Return [X, Y] of the center of cell containing provided text 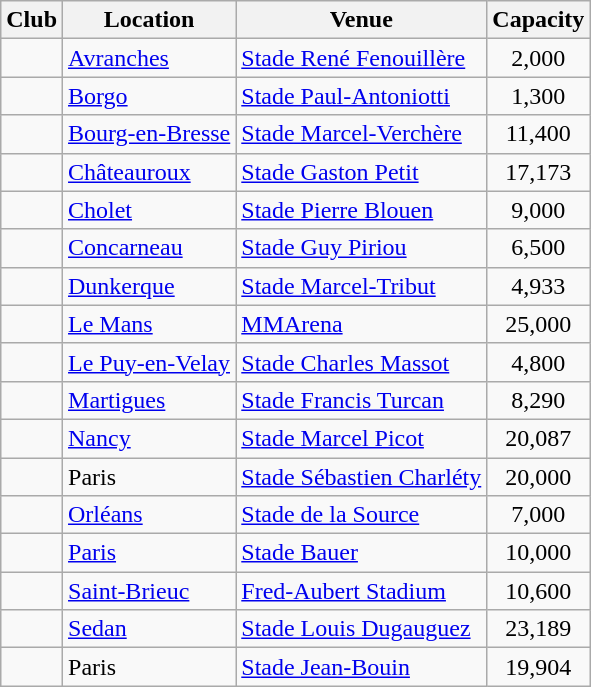
Stade Paul-Antoniotti [362, 96]
Martigues [150, 400]
Stade Marcel-Verchère [362, 134]
9,000 [538, 210]
Borgo [150, 96]
7,000 [538, 515]
Stade Charles Massot [362, 362]
Le Puy-en-Velay [150, 362]
Club [32, 20]
1,300 [538, 96]
Stade Pierre Blouen [362, 210]
4,800 [538, 362]
25,000 [538, 324]
10,600 [538, 591]
4,933 [538, 286]
6,500 [538, 248]
Venue [362, 20]
2,000 [538, 58]
Orléans [150, 515]
Stade de la Source [362, 515]
Concarneau [150, 248]
Stade Francis Turcan [362, 400]
11,400 [538, 134]
Capacity [538, 20]
19,904 [538, 667]
Stade Jean-Bouin [362, 667]
17,173 [538, 172]
23,189 [538, 629]
Nancy [150, 438]
Stade Gaston Petit [362, 172]
20,000 [538, 477]
Stade Guy Piriou [362, 248]
Avranches [150, 58]
Bourg-en-Bresse [150, 134]
Stade Bauer [362, 553]
10,000 [538, 553]
Le Mans [150, 324]
Fred-Aubert Stadium [362, 591]
Dunkerque [150, 286]
Châteauroux [150, 172]
MMArena [362, 324]
Stade Louis Dugauguez [362, 629]
20,087 [538, 438]
8,290 [538, 400]
Sedan [150, 629]
Location [150, 20]
Stade Marcel-Tribut [362, 286]
Stade René Fenouillère [362, 58]
Stade Sébastien Charléty [362, 477]
Stade Marcel Picot [362, 438]
Cholet [150, 210]
Saint-Brieuc [150, 591]
